Identify which cell holds the provided text, then report its (x, y) central coordinate. 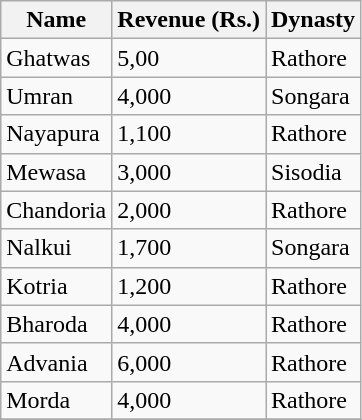
Morda (56, 400)
1,100 (189, 134)
Nayapura (56, 134)
1,700 (189, 248)
Umran (56, 96)
Dynasty (314, 20)
Sisodia (314, 172)
5,00 (189, 58)
Revenue (Rs.) (189, 20)
Mewasa (56, 172)
2,000 (189, 210)
3,000 (189, 172)
Ghatwas (56, 58)
Bharoda (56, 324)
6,000 (189, 362)
Advania (56, 362)
1,200 (189, 286)
Chandoria (56, 210)
Kotria (56, 286)
Name (56, 20)
Nalkui (56, 248)
